Identify which cell holds the provided text, then report its [X, Y] central coordinate. 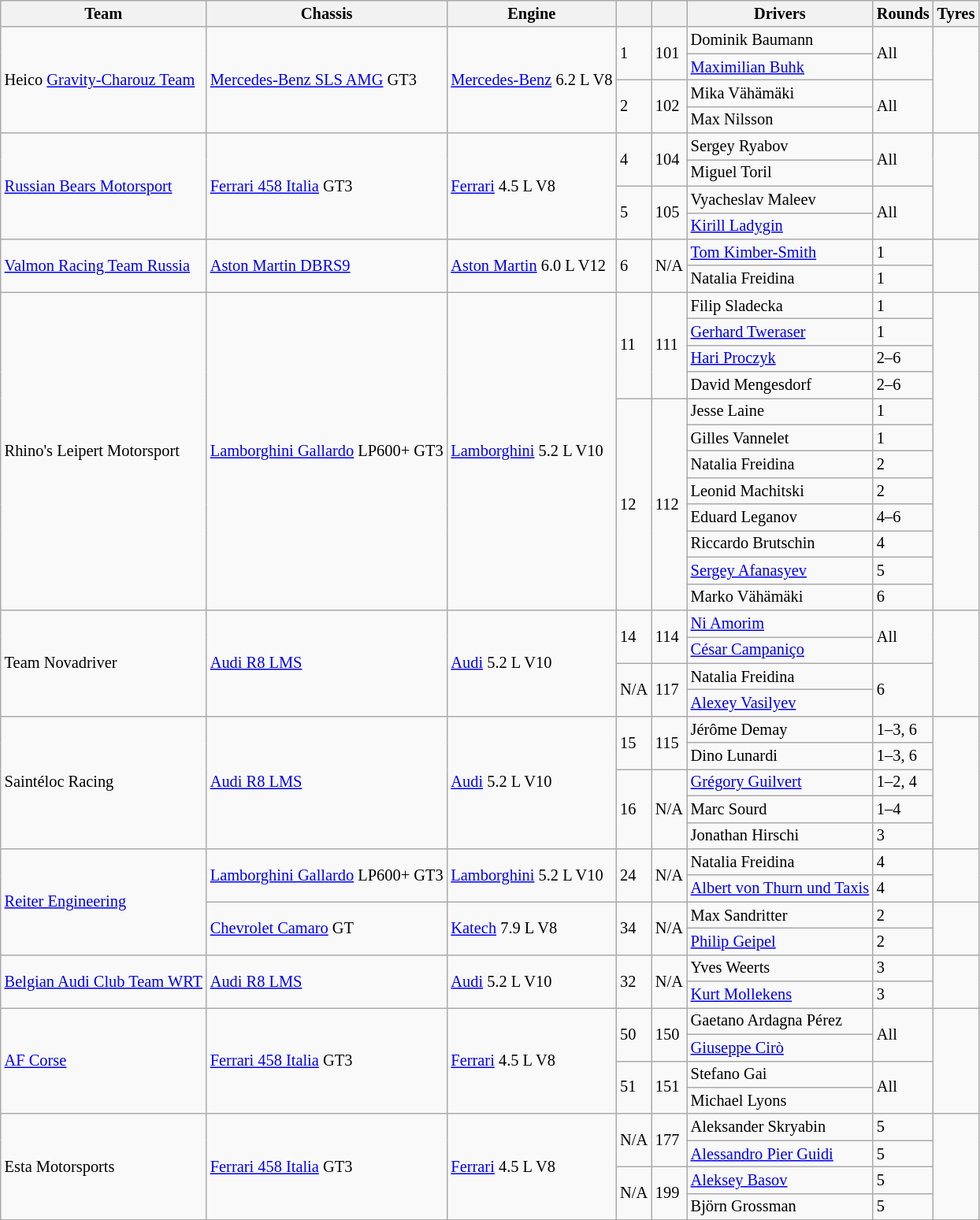
Yves Weerts [780, 968]
Dino Lunardi [780, 756]
Alexey Vasilyev [780, 703]
Heico Gravity-Charouz Team [104, 80]
Maximilian Buhk [780, 67]
Gilles Vannelet [780, 438]
Eduard Leganov [780, 517]
111 [670, 345]
Saintéloc Racing [104, 782]
Grégory Guilvert [780, 782]
112 [670, 504]
Mika Vähämäki [780, 93]
50 [633, 1033]
Tyres [956, 13]
Riccardo Brutschin [780, 543]
Drivers [780, 13]
Rhino's Leipert Motorsport [104, 451]
Stefano Gai [780, 1074]
Björn Grossman [780, 1207]
Philip Geipel [780, 941]
114 [670, 636]
Chevrolet Camaro GT [327, 928]
Aleksander Skryabin [780, 1127]
Chassis [327, 13]
15 [633, 742]
Max Nilsson [780, 120]
Jesse Laine [780, 411]
Kurt Mollekens [780, 995]
Team Novadriver [104, 663]
177 [670, 1140]
51 [633, 1087]
Esta Motorsports [104, 1167]
Vyacheslav Maleev [780, 199]
Miguel Toril [780, 172]
AF Corse [104, 1060]
Albert von Thurn und Taxis [780, 888]
Michael Lyons [780, 1100]
Alessandro Pier Guidi [780, 1154]
Leonid Machitski [780, 491]
Jonathan Hirschi [780, 836]
115 [670, 742]
Mercedes-Benz 6.2 L V8 [533, 80]
12 [633, 504]
32 [633, 981]
Aleksey Basov [780, 1180]
199 [670, 1192]
150 [670, 1033]
101 [670, 54]
102 [670, 106]
34 [633, 928]
César Campaniço [780, 650]
Aston Martin DBRS9 [327, 265]
11 [633, 345]
Engine [533, 13]
Dominik Baumann [780, 40]
Marc Sourd [780, 809]
Tom Kimber-Smith [780, 252]
Kirill Ladygin [780, 226]
Team [104, 13]
Rounds [903, 13]
Gerhard Tweraser [780, 332]
Aston Martin 6.0 L V12 [533, 265]
Mercedes-Benz SLS AMG GT3 [327, 80]
David Mengesdorf [780, 385]
Filip Sladecka [780, 306]
151 [670, 1087]
Gaetano Ardagna Pérez [780, 1021]
Giuseppe Cirò [780, 1048]
117 [670, 690]
Valmon Racing Team Russia [104, 265]
Sergey Ryabov [780, 146]
Ni Amorim [780, 623]
Katech 7.9 L V8 [533, 928]
14 [633, 636]
Russian Bears Motorsport [104, 186]
Belgian Audi Club Team WRT [104, 981]
104 [670, 159]
Sergey Afanasyev [780, 570]
Reiter Engineering [104, 901]
Max Sandritter [780, 915]
1–4 [903, 809]
24 [633, 874]
Hari Proczyk [780, 358]
105 [670, 213]
1–2, 4 [903, 782]
16 [633, 808]
4–6 [903, 517]
Marko Vähämäki [780, 597]
Jérôme Demay [780, 729]
